Pinpoint the cell where the given text exists, returning its [x, y] midpoint coordinate. 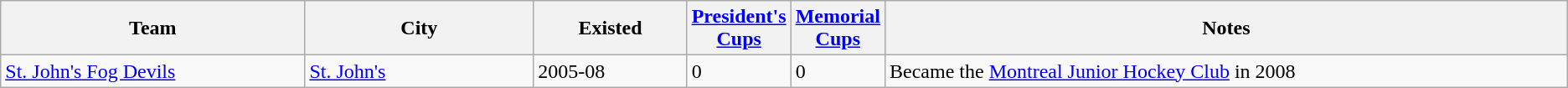
President's Cups [739, 28]
Team [152, 28]
2005-08 [610, 71]
Existed [610, 28]
Notes [1226, 28]
St. John's Fog Devils [152, 71]
City [419, 28]
St. John's [419, 71]
Became the Montreal Junior Hockey Club in 2008 [1226, 71]
Memorial Cups [838, 28]
